Return the (x, y) coordinate for the center point of the cell that contains the specified text.  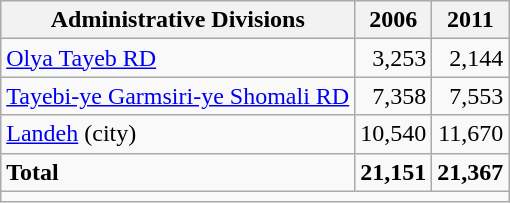
2011 (470, 20)
11,670 (470, 134)
Tayebi-ye Garmsiri-ye Shomali RD (178, 96)
Landeh (city) (178, 134)
21,151 (394, 172)
3,253 (394, 58)
7,358 (394, 96)
Olya Tayeb RD (178, 58)
2006 (394, 20)
Total (178, 172)
21,367 (470, 172)
Administrative Divisions (178, 20)
7,553 (470, 96)
2,144 (470, 58)
10,540 (394, 134)
